Search for the cell housing the specified text and yield its (X, Y) center coordinate. 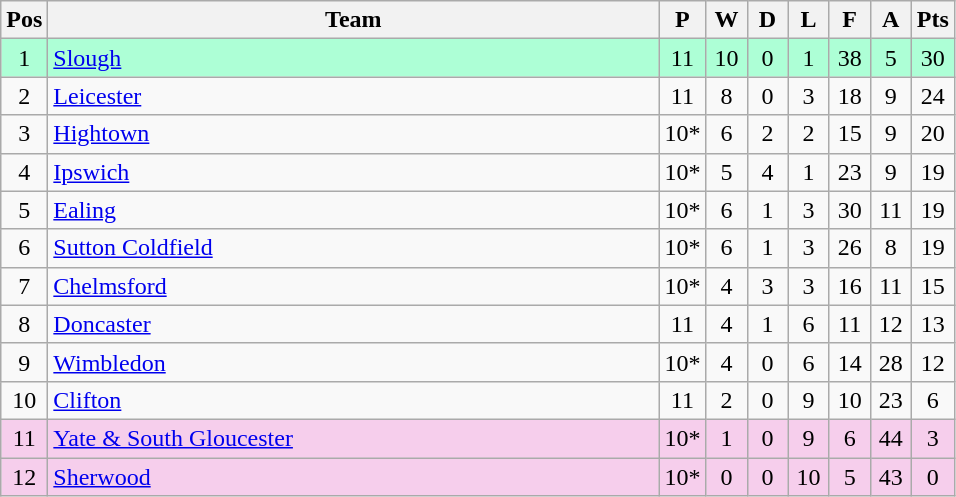
43 (890, 477)
Pts (932, 20)
20 (932, 134)
Pos (24, 20)
Slough (354, 58)
Yate & South Gloucester (354, 438)
D (768, 20)
W (726, 20)
Sherwood (354, 477)
Clifton (354, 400)
18 (850, 96)
A (890, 20)
Ipswich (354, 172)
14 (850, 362)
Sutton Coldfield (354, 248)
L (808, 20)
Hightown (354, 134)
Leicester (354, 96)
F (850, 20)
7 (24, 286)
28 (890, 362)
26 (850, 248)
16 (850, 286)
13 (932, 324)
Doncaster (354, 324)
38 (850, 58)
Team (354, 20)
P (682, 20)
Ealing (354, 210)
44 (890, 438)
Chelmsford (354, 286)
Wimbledon (354, 362)
24 (932, 96)
